Search for the cell housing the specified text and yield its (x, y) center coordinate. 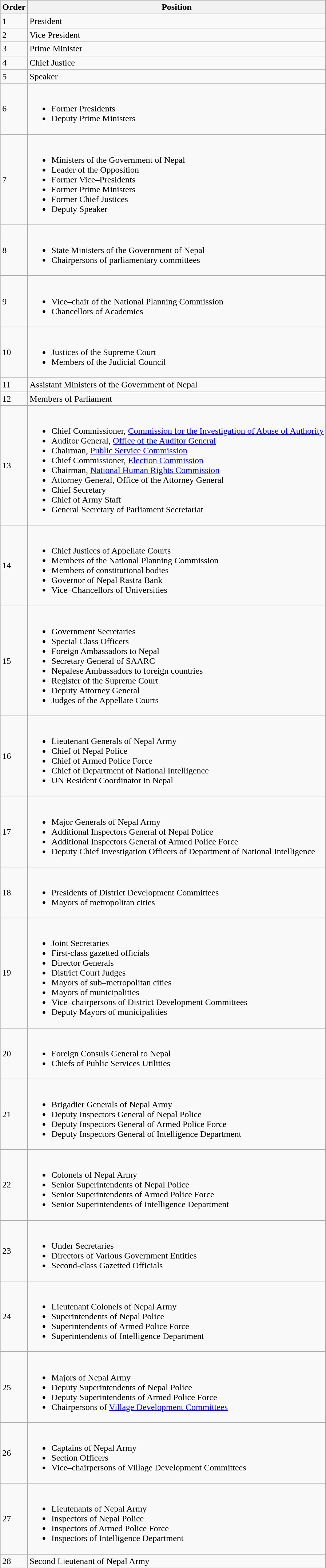
18 (14, 893)
9 (14, 301)
Second Lieutenant of Nepal Army (177, 1561)
Majors of Nepal ArmyDeputy Superintendents of Nepal PoliceDeputy Superintendents of Armed Police ForceChairpersons of Village Development Committees (177, 1387)
Vice President (177, 35)
4 (14, 63)
State Ministers of the Government of NepalChairpersons of parliamentary committees (177, 250)
23 (14, 1250)
5 (14, 76)
28 (14, 1561)
Lieutenant Colonels of Nepal ArmySuperintendents of Nepal PoliceSuperintendents of Armed Police ForceSuperintendents of Intelligence Department (177, 1316)
25 (14, 1387)
Members of Parliament (177, 399)
14 (14, 566)
Speaker (177, 76)
3 (14, 49)
Justices of the Supreme CourtMembers of the Judicial Council (177, 352)
Captains of Nepal ArmySection OfficersVice–chairpersons of Village Development Committees (177, 1453)
Foreign Consuls General to NepalChiefs of Public Services Utilities (177, 1053)
Under SecretariesDirectors of Various Government EntitiesSecond-class Gazetted Officials (177, 1250)
1 (14, 21)
Prime Minister (177, 49)
22 (14, 1185)
17 (14, 832)
15 (14, 661)
Assistant Ministers of the Government of Nepal (177, 385)
20 (14, 1053)
Lieutenants of Nepal ArmyInspectors of Nepal PoliceInspectors of Armed Police ForceInspectors of Intelligence Department (177, 1518)
President (177, 21)
Ministers of the Government of NepalLeader of the OppositionFormer Vice–PresidentsFormer Prime MinistersFormer Chief JusticesDeputy Speaker (177, 180)
Vice–chair of the National Planning CommissionChancellors of Academies (177, 301)
8 (14, 250)
26 (14, 1453)
13 (14, 465)
19 (14, 973)
Former PresidentsDeputy Prime Ministers (177, 109)
21 (14, 1114)
12 (14, 399)
Order (14, 7)
6 (14, 109)
7 (14, 180)
27 (14, 1518)
Position (177, 7)
24 (14, 1316)
16 (14, 756)
Presidents of District Development CommitteesMayors of metropolitan cities (177, 893)
10 (14, 352)
2 (14, 35)
11 (14, 385)
Chief Justice (177, 63)
